Search for the cell housing the specified text and yield its (X, Y) center coordinate. 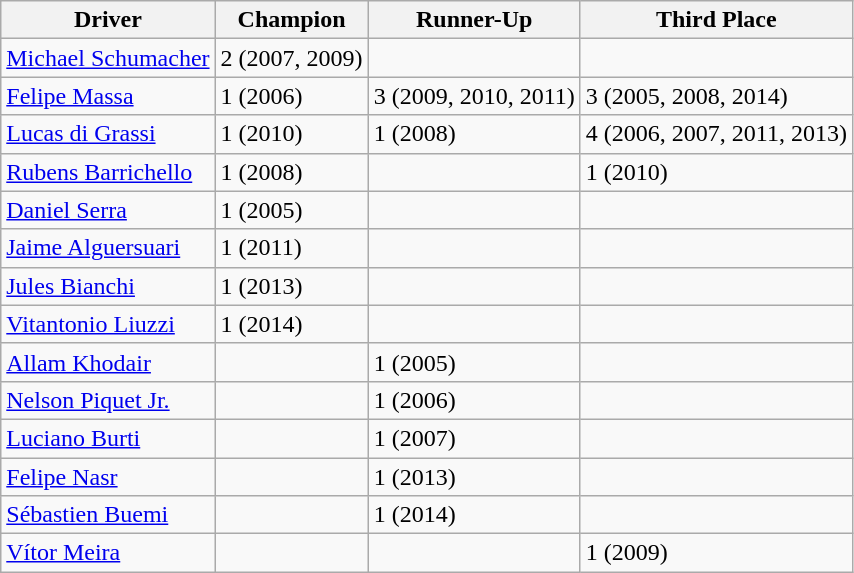
1 (2011) (292, 248)
Lucas di Grassi (108, 134)
Champion (292, 20)
Vítor Meira (108, 553)
Nelson Piquet Jr. (108, 400)
Felipe Nasr (108, 477)
4 (2006, 2007, 2011, 2013) (716, 134)
Jules Bianchi (108, 286)
Vitantonio Liuzzi (108, 324)
2 (2007, 2009) (292, 58)
1 (2009) (716, 553)
3 (2009, 2010, 2011) (474, 96)
Luciano Burti (108, 438)
Jaime Alguersuari (108, 248)
Allam Khodair (108, 362)
Michael Schumacher (108, 58)
Runner-Up (474, 20)
Felipe Massa (108, 96)
Driver (108, 20)
Sébastien Buemi (108, 515)
3 (2005, 2008, 2014) (716, 96)
Daniel Serra (108, 210)
Rubens Barrichello (108, 172)
Third Place (716, 20)
1 (2007) (474, 438)
